Return the (x, y) coordinate for the center point of the cell that contains the specified text.  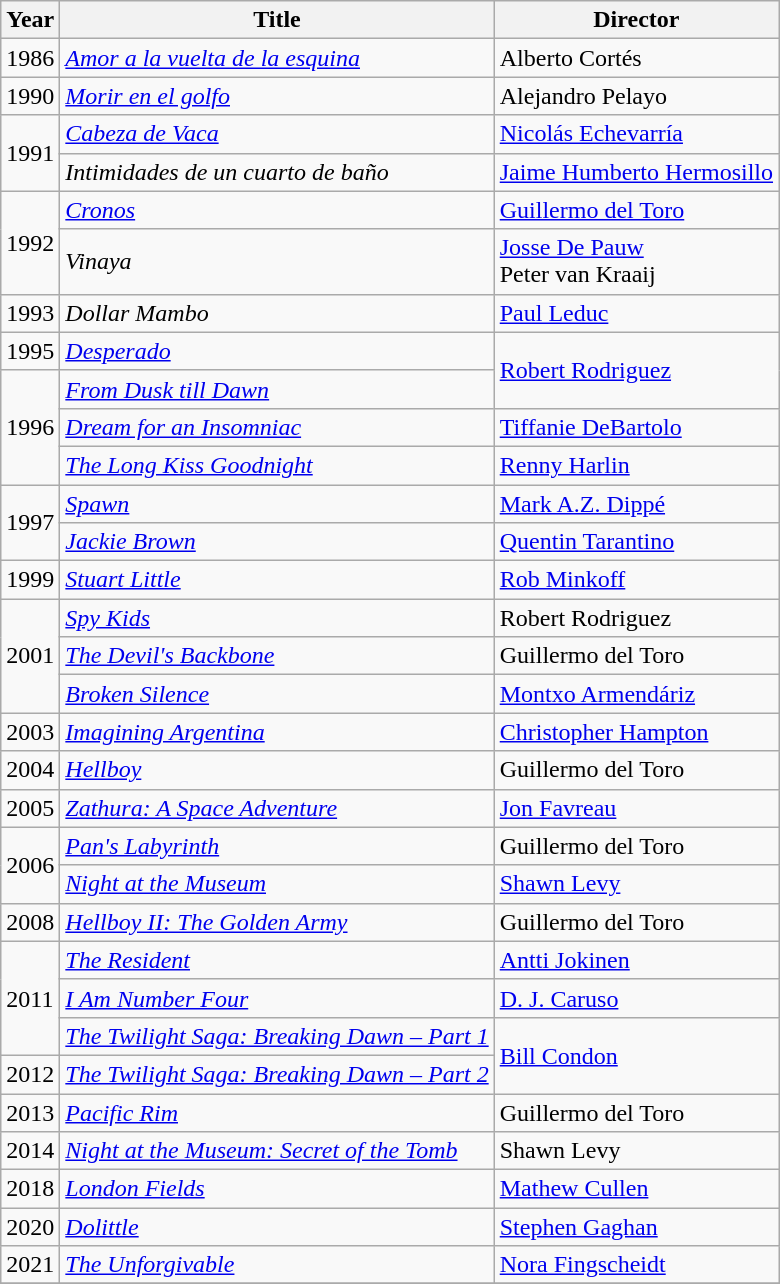
2014 (30, 1151)
The Twilight Saga: Breaking Dawn – Part 1 (277, 1036)
Paul Leduc (636, 313)
Antti Jokinen (636, 960)
The Devil's Backbone (277, 656)
Dolittle (277, 1227)
1995 (30, 351)
Year (30, 20)
Spy Kids (277, 618)
Dollar Mambo (277, 313)
Renny Harlin (636, 465)
From Dusk till Dawn (277, 389)
Quentin Tarantino (636, 542)
2003 (30, 732)
Hellboy II: The Golden Army (277, 922)
Morir en el golfo (277, 96)
Director (636, 20)
Mark A.Z. Dippé (636, 503)
D. J. Caruso (636, 998)
2021 (30, 1265)
Montxo Armendáriz (636, 694)
Cronos (277, 210)
1986 (30, 58)
Hellboy (277, 770)
2004 (30, 770)
Josse De PauwPeter van Kraaij (636, 262)
Nicolás Echevarría (636, 134)
The Twilight Saga: Breaking Dawn – Part 2 (277, 1074)
Pacific Rim (277, 1113)
2006 (30, 865)
1991 (30, 153)
Jackie Brown (277, 542)
Bill Condon (636, 1055)
Jaime Humberto Hermosillo (636, 172)
2008 (30, 922)
Amor a la vuelta de la esquina (277, 58)
2011 (30, 998)
Desperado (277, 351)
The Unforgivable (277, 1265)
2020 (30, 1227)
Cabeza de Vaca (277, 134)
Rob Minkoff (636, 580)
Stuart Little (277, 580)
1999 (30, 580)
The Long Kiss Goodnight (277, 465)
2013 (30, 1113)
I Am Number Four (277, 998)
Jon Favreau (636, 808)
Intimidades de un cuarto de baño (277, 172)
Night at the Museum (277, 884)
2018 (30, 1189)
1990 (30, 96)
Christopher Hampton (636, 732)
Vinaya (277, 262)
1997 (30, 522)
Tiffanie DeBartolo (636, 427)
Alberto Cortés (636, 58)
Dream for an Insomniac (277, 427)
1996 (30, 427)
2005 (30, 808)
Night at the Museum: Secret of the Tomb (277, 1151)
Title (277, 20)
Stephen Gaghan (636, 1227)
Pan's Labyrinth (277, 846)
1992 (30, 242)
2012 (30, 1074)
London Fields (277, 1189)
Broken Silence (277, 694)
Spawn (277, 503)
Zathura: A Space Adventure (277, 808)
1993 (30, 313)
Mathew Cullen (636, 1189)
Alejandro Pelayo (636, 96)
The Resident (277, 960)
Imagining Argentina (277, 732)
Nora Fingscheidt (636, 1265)
2001 (30, 656)
